Detect which cell encompasses the target text, then output its (X, Y) center coordinate. 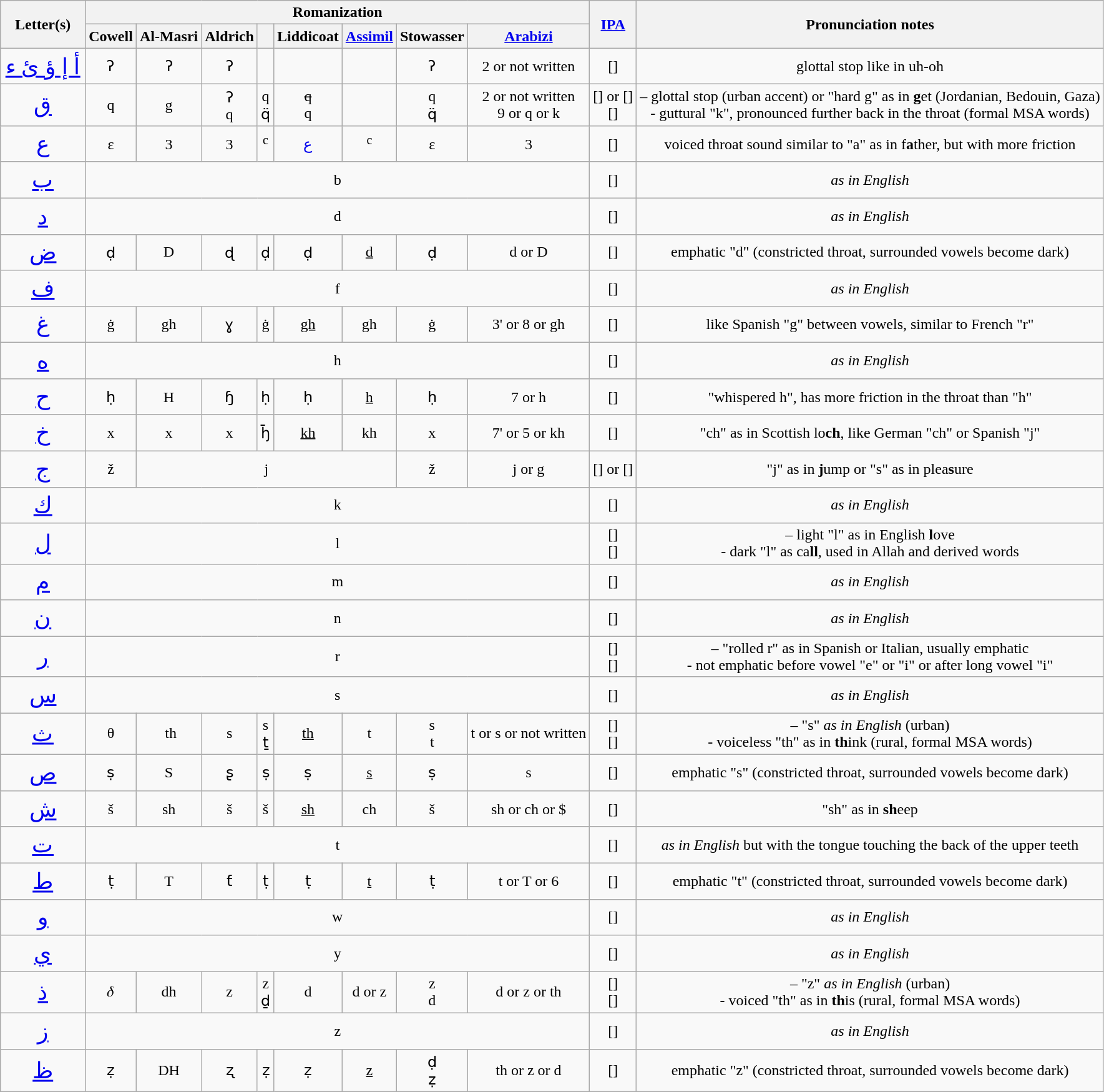
ل (43, 543)
ج (43, 469)
– "z" as in English (urban)- voiced "th" as in this (rural, formal MSA words) (870, 993)
y (338, 953)
k (338, 505)
zd (432, 993)
ق (43, 105)
ꜧ̄ (265, 433)
j or g (529, 469)
م (43, 582)
[] or [][] (613, 105)
t or s or not written (529, 734)
Cowell (111, 36)
ʔq (230, 105)
Liddicoat (308, 36)
d or D (529, 252)
emphatic "d" (constricted throat, surrounded vowels become dark) (870, 252)
ن (43, 618)
غ (43, 325)
like Spanish "g" between vowels, similar to French "r" (870, 325)
t or T or 6 (529, 881)
emphatic "s" (constricted throat, surrounded vowels become dark) (870, 772)
– "rolled r" as in Spanish or Italian, usually emphatic- not emphatic before vowel "e" or "i" or after long vowel "i" (870, 657)
ز (43, 1031)
T (169, 881)
"whispered h", has more friction in the throat than "h" (870, 397)
ر (43, 657)
2 or not written9 or q or k (529, 105)
glottal stop like in uh-oh (870, 66)
ظ (43, 1070)
Stowasser (432, 36)
b (338, 180)
d or z (369, 993)
خ (43, 433)
r (338, 657)
n (338, 618)
g (169, 105)
7 or h (529, 397)
Letter(s) (43, 24)
j (266, 469)
dh (169, 993)
sṯ (265, 734)
2 or not written (529, 66)
"sh" as in sheep (870, 809)
ح (43, 397)
ḍẓ (432, 1070)
sh or ch or $ (529, 809)
ƭ (230, 881)
d or z or th (529, 993)
Arabizi (529, 36)
و (43, 917)
IPA (613, 24)
س (43, 695)
ch (369, 809)
ɖ (230, 252)
ذ (43, 993)
voiced throat sound similar to "a" as in father, but with more friction (870, 144)
Aldrich (230, 36)
"ch" as in Scottish loch, like German "ch" or Spanish "j" (870, 433)
emphatic "z" (constricted throat, surrounded vowels become dark) (870, 1070)
θ (111, 734)
emphatic "t" (constricted throat, surrounded vowels become dark) (870, 881)
– light "l" as in English love- dark "l" as call, used in Allah and derived words (870, 543)
l (338, 543)
Assimil (369, 36)
m (338, 582)
w (338, 917)
ش (43, 809)
ه (43, 361)
Romanization (338, 12)
q (111, 105)
Al-Masri (169, 36)
ف (43, 288)
ت (43, 845)
ʐ (230, 1070)
f (338, 288)
ط (43, 881)
ث (43, 734)
zḏ (265, 993)
DH (169, 1070)
ɣ (230, 325)
ʂ (230, 772)
[] or [] (613, 469)
"j" as in jump or "s" as in pleasure (870, 469)
Pronunciation notes (870, 24)
أ إ ؤ ئ ء (43, 66)
3' or 8 or gh (529, 325)
ي (43, 953)
as in English but with the tongue touching the back of the upper teeth (870, 845)
ب (43, 180)
ض (43, 252)
– "s" as in English (urban)- voiceless "th" as in think (rural, formal MSA words) (870, 734)
ك (43, 505)
S (169, 772)
D (169, 252)
th or z or d (529, 1070)
د (43, 216)
H (169, 397)
𝛿 (111, 993)
ص (43, 772)
st (432, 734)
qq (308, 105)
ɧ (230, 397)
7' or 5 or kh (529, 433)
